Output the [x, y] coordinate of the center of the cell containing the given text.  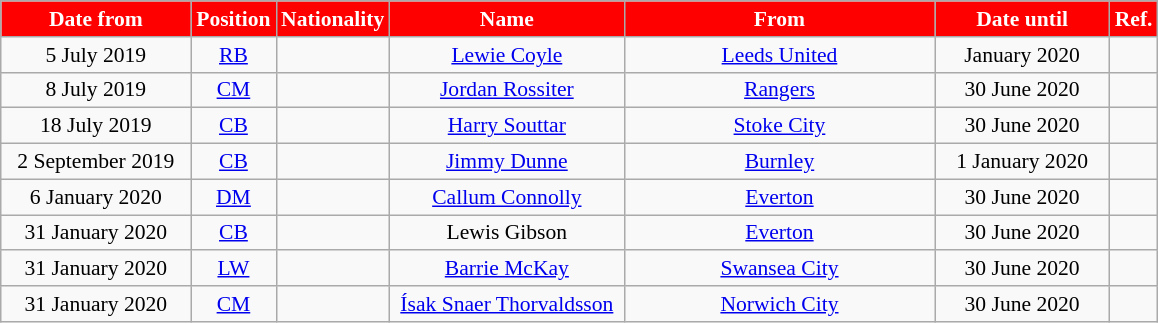
Lewis Gibson [506, 233]
Burnley [779, 162]
Name [506, 19]
LW [234, 269]
Stoke City [779, 126]
Leeds United [779, 55]
8 July 2019 [96, 90]
2 September 2019 [96, 162]
Jordan Rossiter [506, 90]
DM [234, 197]
Jimmy Dunne [506, 162]
6 January 2020 [96, 197]
Position [234, 19]
Ref. [1134, 19]
Lewie Coyle [506, 55]
18 July 2019 [96, 126]
Harry Souttar [506, 126]
Norwich City [779, 304]
Swansea City [779, 269]
Nationality [332, 19]
From [779, 19]
Rangers [779, 90]
Date until [1022, 19]
Callum Connolly [506, 197]
Ísak Snaer Thorvaldsson [506, 304]
Barrie McKay [506, 269]
1 January 2020 [1022, 162]
RB [234, 55]
5 July 2019 [96, 55]
Date from [96, 19]
January 2020 [1022, 55]
